Find where the given text appears and provide that cell's center as [X, Y] coordinate. 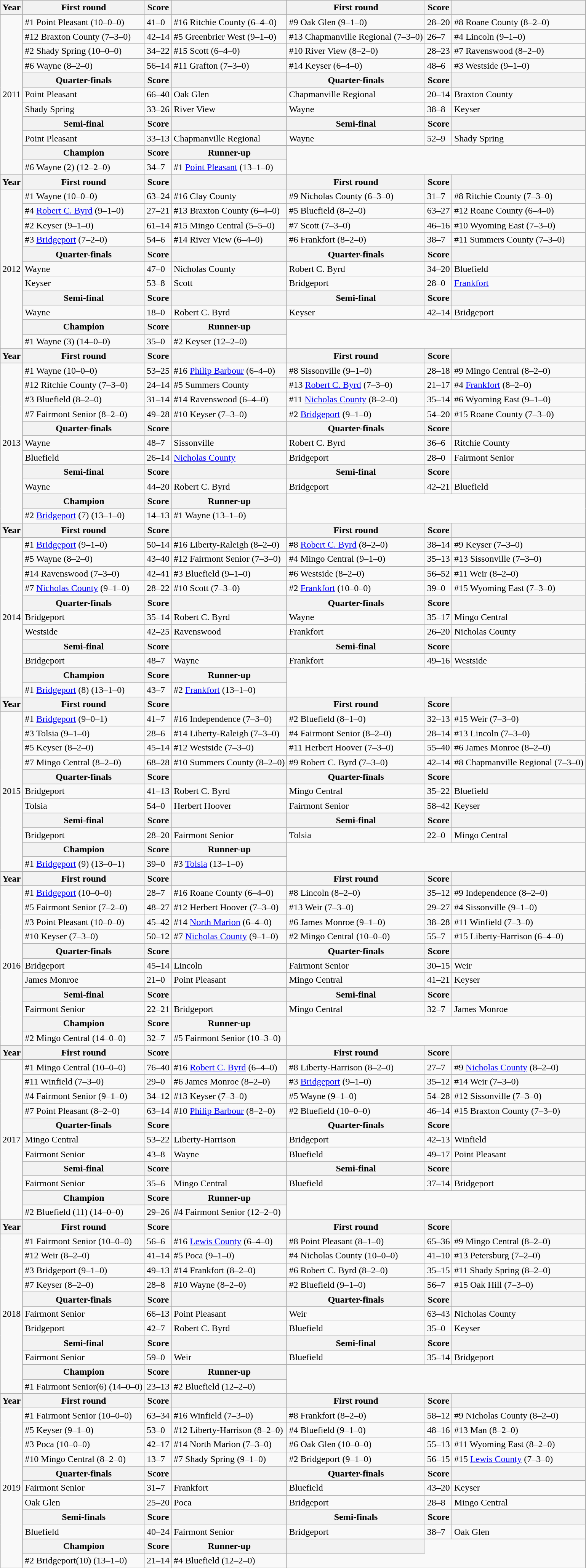
53–8 [159, 283]
42–13 [438, 1140]
#2 Bluefield (12–2–0) [229, 1386]
48–16 [438, 1430]
56–6 [159, 1241]
#2 Bluefield (11) (14–0–0) [84, 1212]
34–20 [438, 269]
#14 Ravenswood (6–4–0) [229, 399]
53–25 [159, 370]
47–0 [159, 269]
#7 Mingo Central (8–2–0) [84, 762]
#15 Weir (7–3–0) [519, 719]
#15 Liberty-Harrison (6–4–0) [519, 937]
53–22 [159, 1140]
28–18 [438, 370]
#5 Bluefield (8–2–0) [356, 211]
45–42 [159, 922]
31–14 [159, 399]
#2 Frankfort (13–1–0) [229, 690]
#2 Mingo Central (10–0–0) [356, 937]
34–12 [159, 1096]
28–14 [438, 733]
#8 Point Pleasant (8–1–0) [356, 1241]
26–7 [438, 37]
#11 Herbert Hoover (7–3–0) [356, 748]
56–7 [438, 1285]
49–28 [159, 414]
#6 Oak Glen (10–0–0) [356, 1444]
#15 Roane County (7–3–0) [519, 414]
Scott [229, 283]
#13 Chapmanville Regional (7–3–0) [356, 37]
49–16 [438, 661]
#10 Wyoming East (7–3–0) [519, 225]
Winfield [519, 1140]
35–15 [438, 1270]
#7 Fairmont Senior (8–2–0) [84, 414]
#1 Bridgeport (9–0–1) [84, 719]
50–14 [159, 545]
43–8 [159, 1154]
35–6 [159, 1183]
#1 Wayne (13–1–0) [229, 516]
Braxton County [519, 95]
#1 Point Pleasant (13–1–0) [229, 167]
#14 North Marion (6–4–0) [229, 922]
Liberty-Harrison [229, 1140]
65–36 [438, 1241]
#12 Ritchie County (7–3–0) [84, 385]
#4 Fairmont Senior (8–2–0) [356, 733]
55–13 [438, 1444]
37–14 [438, 1183]
#8 Robert C. Byrd (8–2–0) [356, 545]
#14 North Marion (7–3–0) [229, 1444]
#3 Bridgeport (7–2–0) [84, 240]
54–28 [438, 1096]
#15 Braxton County (7–3–0) [519, 1111]
2018 [11, 1314]
#11 Summers County (7–3–0) [519, 240]
#6 Westside (8–2–0) [356, 574]
21–14 [159, 1560]
#13 Weir (7–3–0) [356, 908]
#13 Braxton County (6–4–0) [229, 211]
#1 Bridgeport (9) (13–0–1) [84, 864]
2014 [11, 617]
66–13 [159, 1314]
#7 Ravenswood (8–2–0) [519, 51]
#11 Wyoming East (8–2–0) [519, 1444]
#15 Lewis County (7–3–0) [519, 1459]
#12 Sissonville (7–3–0) [519, 1096]
28–23 [438, 51]
#4 Sissonville (9–1–0) [519, 908]
#6 Wyoming East (9–1–0) [519, 399]
#16 Philip Barbour (6–4–0) [229, 370]
21–17 [438, 385]
#15 Wyoming East (7–3–0) [519, 588]
30–15 [438, 966]
#12 Braxton County (7–3–0) [84, 37]
49–17 [438, 1154]
50–12 [159, 937]
#16 Ritchie County (6–4–0) [229, 22]
#11 Grafton (7–3–0) [229, 66]
#10 Philip Barbour (8–2–0) [229, 1111]
#9 Oak Glen (9–1–0) [356, 22]
#4 Bluefield (12–2–0) [229, 1560]
42–17 [159, 1444]
#9 Keyser (7–3–0) [519, 545]
48–27 [159, 908]
24–14 [159, 385]
41–14 [159, 1256]
#7 Scott (7–3–0) [356, 225]
2012 [11, 269]
#6 Frankfort (8–2–0) [356, 240]
21–0 [159, 980]
56–15 [438, 1459]
63–43 [438, 1314]
#14 Frankfort (8–2–0) [229, 1270]
#3 Poca (10–0–0) [84, 1444]
#11 Nicholas County (8–2–0) [356, 399]
#2 Mingo Central (14–0–0) [84, 1038]
#2 Keyser (9–1–0) [84, 225]
#2 Bridgeport (7) (13–1–0) [84, 516]
#8 Frankfort (8–2–0) [356, 1415]
42–21 [438, 487]
#9 Independence (8–2–0) [519, 893]
63–34 [159, 1415]
#5 Keyser (8–2–0) [84, 748]
42–41 [159, 574]
#16 Clay County [229, 196]
48–6 [438, 66]
56–52 [438, 574]
2016 [11, 966]
29–27 [438, 908]
#4 Bluefield (9–1–0) [356, 1430]
#7 Keyser (8–2–0) [84, 1285]
#12 Liberty-Harrison (8–2–0) [229, 1430]
#6 Wayne (2) (12–2–0) [84, 167]
#7 Shady Spring (9–1–0) [229, 1459]
#3 Bluefield (9–1–0) [229, 574]
Ritchie County [519, 443]
63–27 [438, 211]
22–21 [159, 1009]
58–12 [438, 1415]
46–16 [438, 225]
66–40 [159, 95]
27–7 [438, 1067]
#5 Fairmont Senior (7–2–0) [84, 908]
#14 Ravenswood (7–3–0) [84, 574]
33–26 [159, 109]
#8 Ritchie County (7–3–0) [519, 196]
#6 Robert C. Byrd (8–2–0) [356, 1270]
#2 Frankfort (10–0–0) [356, 588]
#1 Bridgeport (9–1–0) [84, 545]
#1 Bridgeport (8) (13–1–0) [84, 690]
#1 Point Pleasant (10–0–0) [84, 22]
#7 Point Pleasant (8–2–0) [84, 1111]
#11 Weir (8–2–0) [519, 574]
#1 Bridgeport (10–0–0) [84, 893]
41–10 [438, 1256]
#13 Man (8–2–0) [519, 1430]
14–13 [159, 516]
#10 Wayne (8–2–0) [229, 1285]
26–14 [159, 458]
55–40 [438, 748]
22–0 [438, 835]
Poca [229, 1502]
2017 [11, 1139]
54–20 [438, 414]
#6 James Monroe (9–1–0) [356, 922]
52–9 [438, 138]
#9 Nicholas County (6–3–0) [356, 196]
#16 Liberty-Raleigh (8–2–0) [229, 545]
#16 Lewis County (6–4–0) [229, 1241]
58–42 [438, 806]
34–22 [159, 51]
43–20 [438, 1488]
#12 Fairmont Senior (7–3–0) [229, 559]
35–22 [438, 791]
#2 Bluefield (10–0–0) [356, 1111]
44–20 [159, 487]
2011 [11, 95]
#3 Tolsia (13–1–0) [229, 864]
#1 Mingo Central (10–0–0) [84, 1067]
28–7 [159, 893]
#4 Fairmont Senior (9–1–0) [84, 1096]
25–20 [159, 1502]
#5 Wayne (8–2–0) [84, 559]
#2 Bridgeport(10) (13–1–0) [84, 1560]
#5 Summers County [229, 385]
29–0 [159, 1081]
River View [229, 109]
Lincoln [229, 966]
41–13 [159, 791]
38–8 [438, 109]
#3 Westside (9–1–0) [519, 66]
Herbert Hoover [229, 806]
#2 Shady Spring (10–0–0) [84, 51]
#13 Lincoln (7–3–0) [519, 733]
#16 Robert C. Byrd (6–4–0) [229, 1067]
#15 Oak Hill (7–3–0) [519, 1285]
#8 Chapmanville Regional (7–3–0) [519, 762]
#13 Keyser (7–3–0) [229, 1096]
#14 Liberty-Raleigh (7–3–0) [229, 733]
#12 Roane County (6–4–0) [519, 211]
#16 Independence (7–3–0) [229, 719]
40–24 [159, 1531]
#12 Weir (8–2–0) [84, 1256]
#4 Fairmont Senior (12–2–0) [229, 1212]
35–13 [438, 559]
#8 Lincoln (8–2–0) [356, 893]
#10 Mingo Central (8–2–0) [84, 1459]
41–21 [438, 980]
28–6 [159, 733]
53–0 [159, 1430]
#14 Keyser (6–4–0) [356, 66]
23–13 [159, 1386]
34–7 [159, 167]
63–24 [159, 196]
42–7 [159, 1328]
#5 Keyser (9–1–0) [84, 1430]
35–17 [438, 617]
2015 [11, 792]
2019 [11, 1488]
#5 Fairmont Senior (10–3–0) [229, 1038]
#13 Petersburg (7–2–0) [519, 1256]
38–28 [438, 922]
43–40 [159, 559]
46–14 [438, 1111]
#6 Wayne (8–2–0) [84, 66]
55–7 [438, 937]
#13 Robert C. Byrd (7–3–0) [356, 385]
29–26 [159, 1212]
#16 Winfield (7–3–0) [229, 1415]
33–13 [159, 138]
#2 Bluefield (9–1–0) [356, 1285]
#1 Fairmont Senior(6) (14–0–0) [84, 1386]
#16 Roane County (6–4–0) [229, 893]
27–21 [159, 211]
41–0 [159, 22]
38–14 [438, 545]
#5 Poca (9–1–0) [229, 1256]
#10 Summers County (8–2–0) [229, 762]
#10 Scott (7–3–0) [229, 588]
Ravenswood [229, 631]
Sissonville [229, 443]
#5 Wayne (9–1–0) [356, 1096]
42–25 [159, 631]
#11 Shady Spring (8–2–0) [519, 1270]
76–40 [159, 1067]
63–14 [159, 1111]
41–7 [159, 719]
59–0 [159, 1358]
#3 Bluefield (8–2–0) [84, 399]
43–7 [159, 690]
32–13 [438, 719]
#8 Roane County (8–2–0) [519, 22]
#8 Sissonville (9–1–0) [356, 370]
56–14 [159, 66]
61–14 [159, 225]
#2 Bluefield (8–1–0) [356, 719]
#12 Westside (7–3–0) [229, 748]
#2 Keyser (12–2–0) [229, 341]
#4 Robert C. Byrd (9–1–0) [84, 211]
#4 Mingo Central (9–1–0) [356, 559]
54–0 [159, 806]
#14 Weir (7–3–0) [519, 1081]
#15 Scott (6–4–0) [229, 51]
#14 River View (6–4–0) [229, 240]
#3 Point Pleasant (10–0–0) [84, 922]
26–20 [438, 631]
#4 Nicholas County (10–0–0) [356, 1256]
#1 Wayne (3) (14–0–0) [84, 341]
#9 Robert C. Byrd (7–3–0) [356, 762]
28–22 [159, 588]
13–7 [159, 1459]
#4 Lincoln (9–1–0) [519, 37]
20–14 [438, 95]
49–13 [159, 1270]
36–6 [438, 443]
68–28 [159, 762]
#5 Greenbrier West (9–1–0) [229, 37]
#15 Mingo Central (5–5–0) [229, 225]
#3 Tolsia (9–1–0) [84, 733]
18–0 [159, 312]
#12 Herbert Hoover (7–3–0) [229, 908]
#4 Frankfort (8–2–0) [519, 385]
54–6 [159, 240]
#10 River View (8–2–0) [356, 51]
2013 [11, 443]
#13 Sissonville (7–3–0) [519, 559]
#8 Liberty-Harrison (8–2–0) [356, 1067]
